Detect which cell encompasses the target text, then output its (x, y) center coordinate. 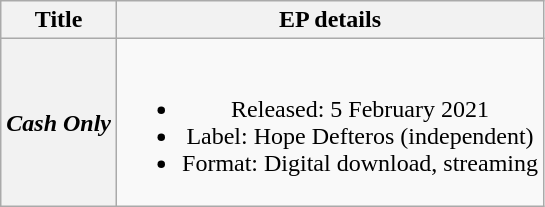
Title (59, 20)
Released: 5 February 2021Label: Hope Defteros (independent)Format: Digital download, streaming (330, 122)
Cash Only (59, 122)
EP details (330, 20)
